Return the [x, y] coordinate for the center point of the cell that contains the specified text.  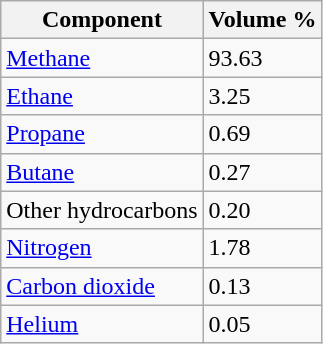
Butane [102, 172]
0.20 [262, 210]
0.13 [262, 286]
Helium [102, 324]
Other hydrocarbons [102, 210]
Methane [102, 58]
3.25 [262, 96]
0.27 [262, 172]
Component [102, 20]
Volume % [262, 20]
0.05 [262, 324]
Nitrogen [102, 248]
Ethane [102, 96]
Propane [102, 134]
1.78 [262, 248]
93.63 [262, 58]
Carbon dioxide [102, 286]
0.69 [262, 134]
